Return the (x, y) coordinate for the center point of the cell that contains the specified text.  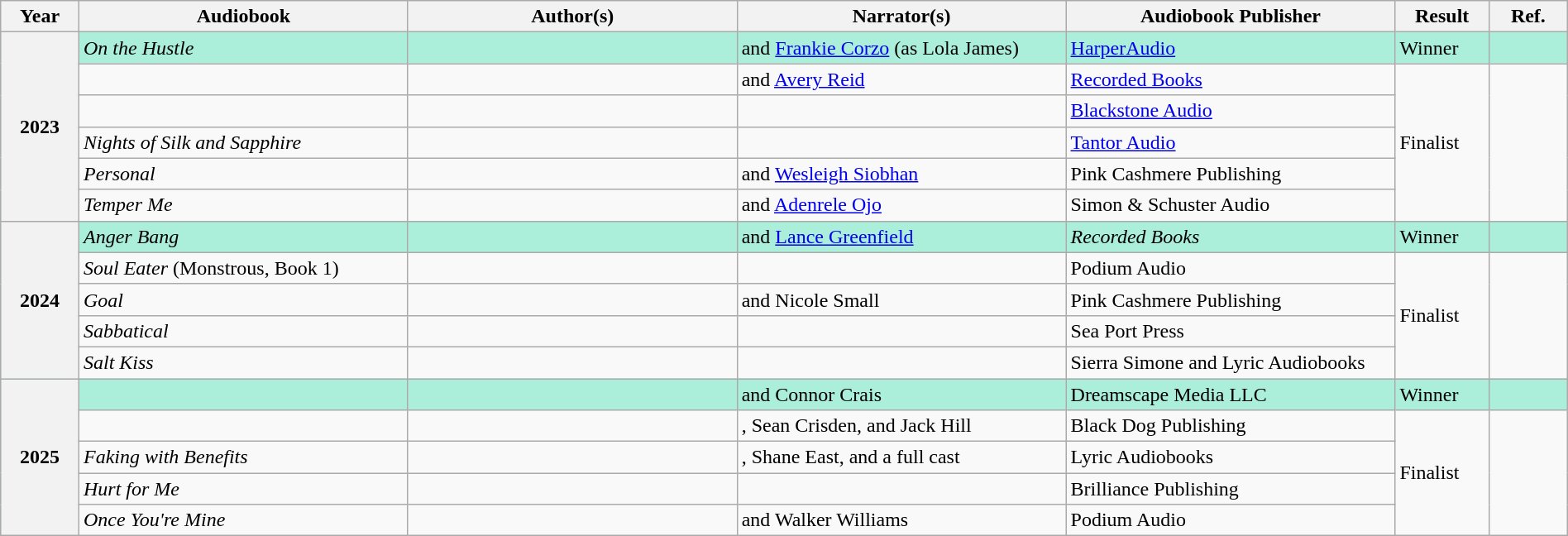
Personal (243, 174)
and Adenrele Ojo (901, 205)
Lyric Audiobooks (1231, 457)
Ref. (1528, 17)
Once You're Mine (243, 520)
Soul Eater (Monstrous, Book 1) (243, 268)
, Sean Crisden, and Jack Hill (901, 426)
Dreamscape Media LLC (1231, 395)
2023 (40, 127)
Black Dog Publishing (1231, 426)
Blackstone Audio (1231, 111)
Sabbatical (243, 331)
and Connor Crais (901, 395)
HarperAudio (1231, 48)
and Frankie Corzo (as Lola James) (901, 48)
Faking with Benefits (243, 457)
Audiobook Publisher (1231, 17)
Anger Bang (243, 237)
Simon & Schuster Audio (1231, 205)
Author(s) (572, 17)
and Nicole Small (901, 299)
and Wesleigh Siobhan (901, 174)
Brilliance Publishing (1231, 489)
and Avery Reid (901, 79)
Goal (243, 299)
Salt Kiss (243, 362)
2024 (40, 299)
Year (40, 17)
Audiobook (243, 17)
and Lance Greenfield (901, 237)
Temper Me (243, 205)
On the Hustle (243, 48)
Sierra Simone and Lyric Audiobooks (1231, 362)
2025 (40, 457)
Narrator(s) (901, 17)
Hurt for Me (243, 489)
Result (1442, 17)
and Walker Williams (901, 520)
, Shane East, and a full cast (901, 457)
Sea Port Press (1231, 331)
Tantor Audio (1231, 142)
Nights of Silk and Sapphire (243, 142)
